Provide the (X, Y) coordinate of the cell's center where the given text is located.  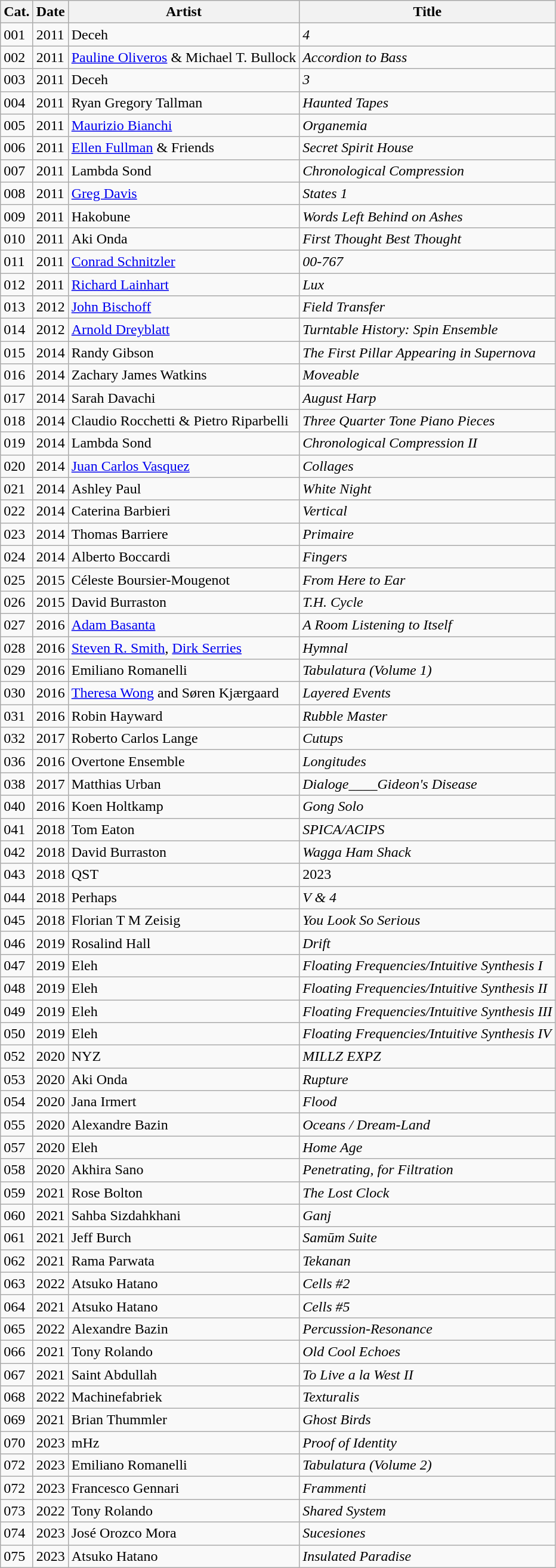
Tekanan (427, 1261)
Thomas Barriere (184, 534)
Frammenti (427, 1488)
028 (17, 647)
Maurizio Bianchi (184, 125)
White Night (427, 489)
Saint Abdullah (184, 1374)
017 (17, 398)
Organemia (427, 125)
Vertical (427, 511)
Sahba Sizdahkhani (184, 1215)
John Bischoff (184, 307)
Three Quarter Tone Piano Pieces (427, 421)
004 (17, 103)
Tabulatura (Volume 1) (427, 671)
Rubble Master (427, 716)
Samūm Suite (427, 1238)
Hymnal (427, 647)
009 (17, 216)
To Live a la West II (427, 1374)
Matthias Urban (184, 784)
007 (17, 171)
T.H. Cycle (427, 602)
032 (17, 739)
069 (17, 1420)
Theresa Wong and Søren Kjærgaard (184, 693)
070 (17, 1443)
061 (17, 1238)
Perhaps (184, 897)
Conrad Schnitzler (184, 261)
You Look So Serious (427, 920)
020 (17, 466)
Roberto Carlos Lange (184, 739)
mHz (184, 1443)
Percussion-Resonance (427, 1329)
Adam Basanta (184, 625)
Ghost Birds (427, 1420)
Floating Frequencies/Intuitive Synthesis II (427, 988)
Collages (427, 466)
Haunted Tapes (427, 103)
Alberto Boccardi (184, 557)
MILLZ EXPZ (427, 1057)
Dialoge____Gideon's Disease (427, 784)
038 (17, 784)
Rosalind Hall (184, 943)
002 (17, 57)
Tabulatura (Volume 2) (427, 1465)
054 (17, 1102)
063 (17, 1283)
Tom Eaton (184, 829)
Francesco Gennari (184, 1488)
021 (17, 489)
019 (17, 443)
Lux (427, 285)
030 (17, 693)
041 (17, 829)
Brian Thummler (184, 1420)
013 (17, 307)
008 (17, 193)
Ellen Fullman & Friends (184, 148)
Secret Spirit House (427, 148)
Date (50, 12)
Cutups (427, 739)
Old Cool Echoes (427, 1351)
027 (17, 625)
Cells #5 (427, 1306)
075 (17, 1556)
006 (17, 148)
Rupture (427, 1079)
049 (17, 1011)
005 (17, 125)
Rose Bolton (184, 1193)
010 (17, 239)
036 (17, 761)
Floating Frequencies/Intuitive Synthesis IV (427, 1034)
024 (17, 557)
NYZ (184, 1057)
057 (17, 1147)
011 (17, 261)
Longitudes (427, 761)
Ashley Paul (184, 489)
Randy Gibson (184, 353)
Steven R. Smith, Dirk Serries (184, 647)
014 (17, 330)
00-767 (427, 261)
Cells #2 (427, 1283)
Shared System (427, 1511)
Floating Frequencies/Intuitive Synthesis III (427, 1011)
Florian T M Zeisig (184, 920)
Claudio Rocchetti & Pietro Riparbelli (184, 421)
055 (17, 1125)
040 (17, 807)
029 (17, 671)
053 (17, 1079)
Accordion to Bass (427, 57)
059 (17, 1193)
Artist (184, 12)
067 (17, 1374)
058 (17, 1170)
Chronological Compression II (427, 443)
047 (17, 965)
Juan Carlos Vasquez (184, 466)
050 (17, 1034)
Layered Events (427, 693)
Penetrating, for Filtration (427, 1170)
Arnold Dreyblatt (184, 330)
First Thought Best Thought (427, 239)
Floating Frequencies/Intuitive Synthesis I (427, 965)
045 (17, 920)
022 (17, 511)
Céleste Boursier-Mougenot (184, 579)
Koen Holtkamp (184, 807)
065 (17, 1329)
August Harp (427, 398)
Zachary James Watkins (184, 375)
The First Pillar Appearing in Supernova (427, 353)
Turntable History: Spin Ensemble (427, 330)
018 (17, 421)
Field Transfer (427, 307)
4 (427, 35)
Pauline Oliveros & Michael T. Bullock (184, 57)
3 (427, 80)
SPICA/ACIPS (427, 829)
Ganj (427, 1215)
V & 4 (427, 897)
Insulated Paradise (427, 1556)
Machinefabriek (184, 1397)
Greg Davis (184, 193)
064 (17, 1306)
Fingers (427, 557)
052 (17, 1057)
026 (17, 602)
015 (17, 353)
Flood (427, 1102)
Caterina Barbieri (184, 511)
Jeff Burch (184, 1238)
Sucesiones (427, 1533)
042 (17, 852)
048 (17, 988)
043 (17, 875)
Sarah Davachi (184, 398)
From Here to Ear (427, 579)
062 (17, 1261)
Akhira Sano (184, 1170)
046 (17, 943)
Primaire (427, 534)
Proof of Identity (427, 1443)
Jana Irmert (184, 1102)
Wagga Ham Shack (427, 852)
A Room Listening to Itself (427, 625)
068 (17, 1397)
Texturalis (427, 1397)
003 (17, 80)
025 (17, 579)
012 (17, 285)
016 (17, 375)
States 1 (427, 193)
Gong Solo (427, 807)
QST (184, 875)
Words Left Behind on Ashes (427, 216)
Title (427, 12)
Home Age (427, 1147)
Richard Lainhart (184, 285)
031 (17, 716)
023 (17, 534)
José Orozco Mora (184, 1533)
The Lost Clock (427, 1193)
060 (17, 1215)
Rama Parwata (184, 1261)
066 (17, 1351)
Overtone Ensemble (184, 761)
Ryan Gregory Tallman (184, 103)
Oceans / Dream-Land (427, 1125)
Hakobune (184, 216)
Cat. (17, 12)
044 (17, 897)
Moveable (427, 375)
074 (17, 1533)
Drift (427, 943)
001 (17, 35)
073 (17, 1511)
Robin Hayward (184, 716)
Chronological Compression (427, 171)
